Return the [x, y] coordinate for the center point of the cell that contains the specified text.  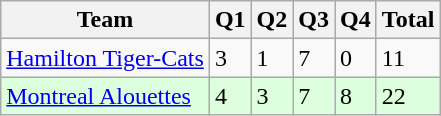
0 [356, 58]
Team [106, 20]
Q1 [230, 20]
Montreal Alouettes [106, 96]
Q2 [272, 20]
22 [408, 96]
4 [230, 96]
Q4 [356, 20]
1 [272, 58]
Hamilton Tiger-Cats [106, 58]
Q3 [314, 20]
8 [356, 96]
Total [408, 20]
11 [408, 58]
